Capture the cell that displays the provided text and extract its [X, Y] central coordinate. 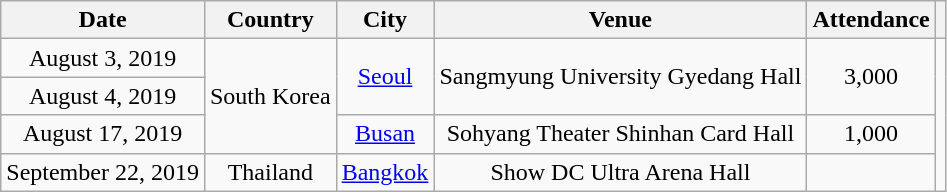
3,000 [871, 77]
Show DC Ultra Arena Hall [620, 172]
Venue [620, 20]
Date [103, 20]
August 3, 2019 [103, 58]
August 17, 2019 [103, 134]
City [385, 20]
Attendance [871, 20]
Bangkok [385, 172]
Sohyang Theater Shinhan Card Hall [620, 134]
Sangmyung University Gyedang Hall [620, 77]
1,000 [871, 134]
August 4, 2019 [103, 96]
Busan [385, 134]
South Korea [270, 96]
Thailand [270, 172]
September 22, 2019 [103, 172]
Seoul [385, 77]
Country [270, 20]
